Return the [X, Y] coordinate for the center point of the cell that contains the specified text.  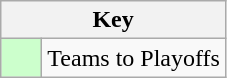
Teams to Playoffs [134, 58]
Key [114, 20]
